Provide the [x, y] coordinate of the cell's center where the given text is located.  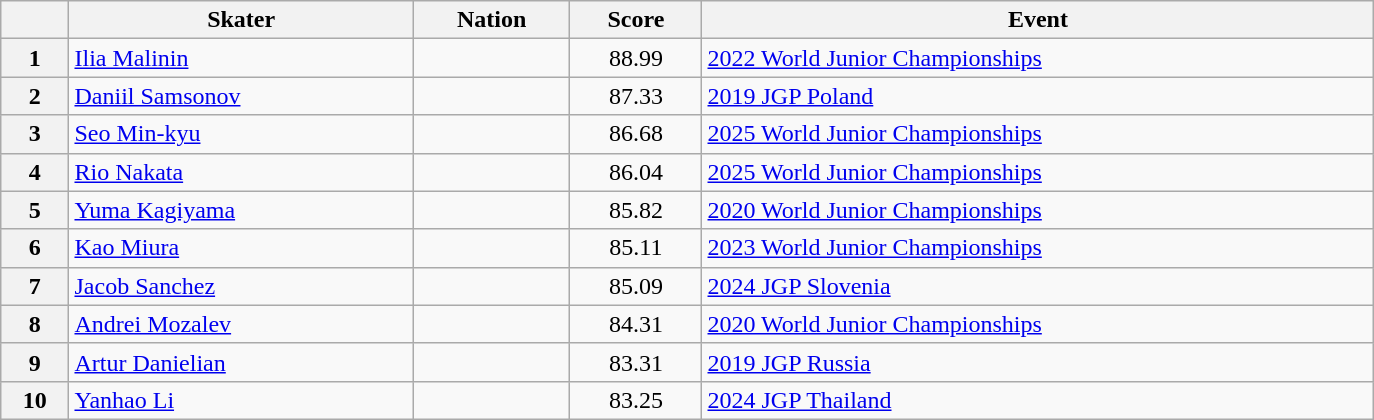
87.33 [636, 96]
Skater [241, 20]
2022 World Junior Championships [1038, 58]
Score [636, 20]
10 [35, 400]
86.04 [636, 172]
Andrei Mozalev [241, 324]
2023 World Junior Championships [1038, 248]
Rio Nakata [241, 172]
4 [35, 172]
Kao Miura [241, 248]
5 [35, 210]
2019 JGP Russia [1038, 362]
2 [35, 96]
Nation [491, 20]
83.31 [636, 362]
7 [35, 286]
3 [35, 134]
Yuma Kagiyama [241, 210]
Jacob Sanchez [241, 286]
1 [35, 58]
2024 JGP Thailand [1038, 400]
2019 JGP Poland [1038, 96]
85.09 [636, 286]
Ilia Malinin [241, 58]
Seo Min-kyu [241, 134]
84.31 [636, 324]
8 [35, 324]
Yanhao Li [241, 400]
2024 JGP Slovenia [1038, 286]
9 [35, 362]
Artur Danielian [241, 362]
85.82 [636, 210]
Event [1038, 20]
Daniil Samsonov [241, 96]
88.99 [636, 58]
6 [35, 248]
85.11 [636, 248]
86.68 [636, 134]
83.25 [636, 400]
